Find where the given text appears and provide that cell's center as (x, y) coordinate. 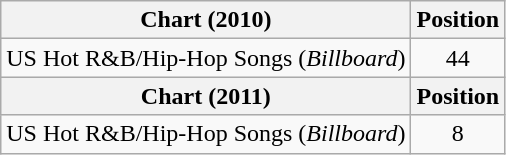
Chart (2010) (206, 20)
44 (458, 58)
8 (458, 134)
Chart (2011) (206, 96)
